Pinpoint the cell where the given text exists, returning its (X, Y) midpoint coordinate. 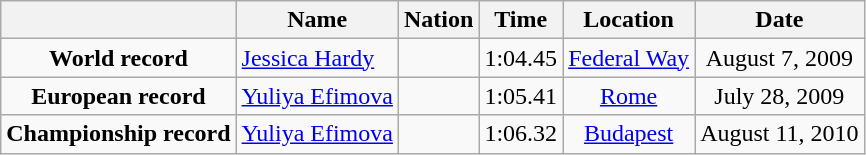
Time (521, 20)
Championship record (118, 134)
1:04.45 (521, 58)
1:05.41 (521, 96)
Budapest (629, 134)
Nation (438, 20)
Jessica Hardy (317, 58)
August 11, 2010 (780, 134)
Date (780, 20)
Rome (629, 96)
World record (118, 58)
European record (118, 96)
Federal Way (629, 58)
July 28, 2009 (780, 96)
Name (317, 20)
1:06.32 (521, 134)
August 7, 2009 (780, 58)
Location (629, 20)
